Find where the given text appears and provide that cell's center as [x, y] coordinate. 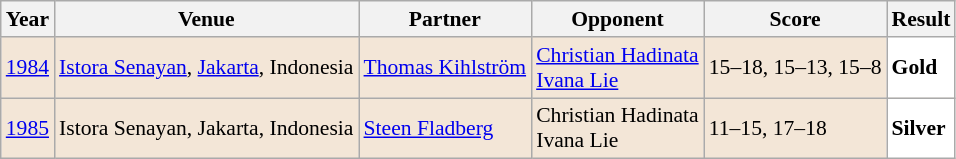
1985 [28, 128]
Score [796, 19]
Year [28, 19]
Silver [922, 128]
Partner [446, 19]
Gold [922, 68]
Steen Fladberg [446, 128]
1984 [28, 68]
15–18, 15–13, 15–8 [796, 68]
Result [922, 19]
Opponent [618, 19]
11–15, 17–18 [796, 128]
Thomas Kihlström [446, 68]
Venue [206, 19]
